Pinpoint the cell where the given text exists, returning its (X, Y) midpoint coordinate. 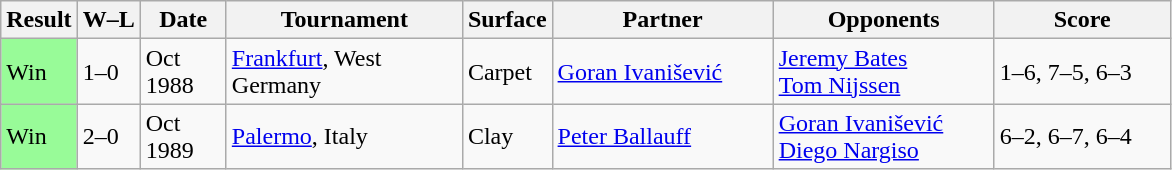
Date (183, 20)
Result (39, 20)
W–L (108, 20)
Goran Ivanišević Diego Nargiso (884, 136)
Jeremy Bates Tom Nijssen (884, 72)
Opponents (884, 20)
Goran Ivanišević (662, 72)
Oct 1989 (183, 136)
Oct 1988 (183, 72)
1–0 (108, 72)
Partner (662, 20)
Tournament (344, 20)
Surface (507, 20)
Carpet (507, 72)
2–0 (108, 136)
Clay (507, 136)
Frankfurt, West Germany (344, 72)
Score (1082, 20)
Palermo, Italy (344, 136)
6–2, 6–7, 6–4 (1082, 136)
1–6, 7–5, 6–3 (1082, 72)
Peter Ballauff (662, 136)
